For the text-containing cell, return its midpoint in (X, Y) coordinate format. 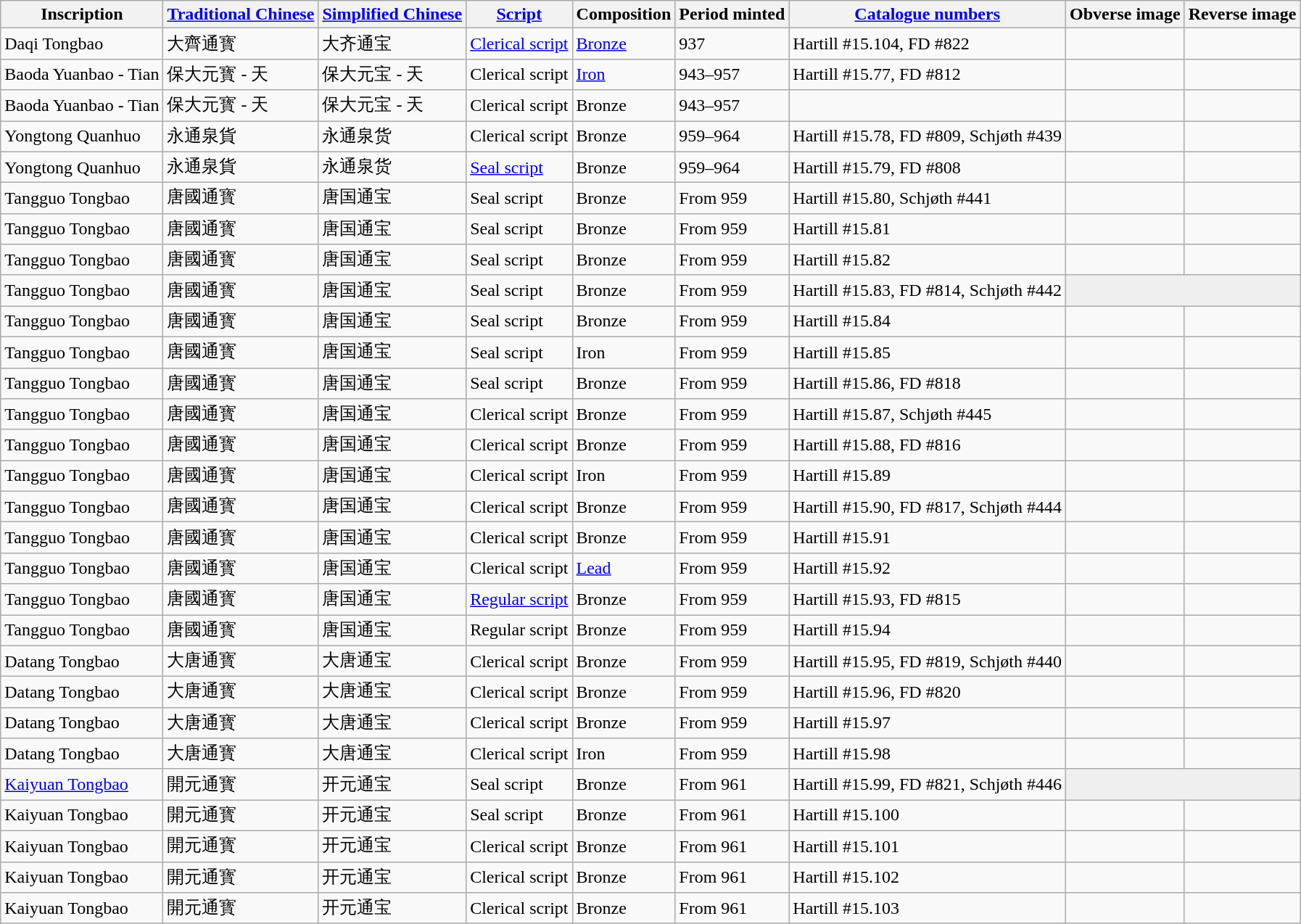
Reverse image (1242, 15)
Hartill #15.85 (928, 352)
Script (519, 15)
Hartill #15.84 (928, 322)
Hartill #15.100 (928, 815)
Hartill #15.86, FD #818 (928, 383)
Hartill #15.104, FD #822 (928, 44)
Hartill #15.82 (928, 260)
Hartill #15.81 (928, 229)
Obverse image (1126, 15)
大齊通寳 (241, 44)
Hartill #15.97 (928, 722)
Hartill #15.78, FD #809, Schjøth #439 (928, 136)
Period minted (732, 15)
Hartill #15.80, Schjøth #441 (928, 199)
Lead (624, 569)
Hartill #15.91 (928, 538)
Inscription (82, 15)
大齐通宝 (392, 44)
Hartill #15.99, FD #821, Schjøth #446 (928, 785)
Hartill #15.87, Schjøth #445 (928, 415)
Hartill #15.93, FD #815 (928, 599)
937 (732, 44)
Hartill #15.83, FD #814, Schjøth #442 (928, 290)
Daqi Tongbao (82, 44)
Simplified Chinese (392, 15)
Hartill #15.77, FD #812 (928, 74)
Hartill #15.88, FD #816 (928, 445)
Hartill #15.79, FD #808 (928, 167)
Hartill #15.94 (928, 631)
Traditional Chinese (241, 15)
Hartill #15.96, FD #820 (928, 692)
Hartill #15.98 (928, 754)
Composition (624, 15)
Hartill #15.95, FD #819, Schjøth #440 (928, 661)
Hartill #15.102 (928, 878)
Hartill #15.92 (928, 569)
Hartill #15.90, FD #817, Schjøth #444 (928, 506)
Hartill #15.103 (928, 908)
Catalogue numbers (928, 15)
Hartill #15.89 (928, 476)
Hartill #15.101 (928, 846)
